Pinpoint the cell where the given text exists, returning its [X, Y] midpoint coordinate. 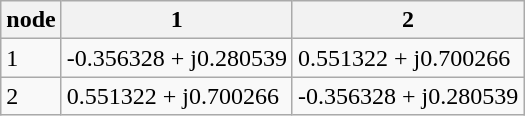
node [31, 20]
